For the text-containing cell, return its midpoint in [X, Y] coordinate format. 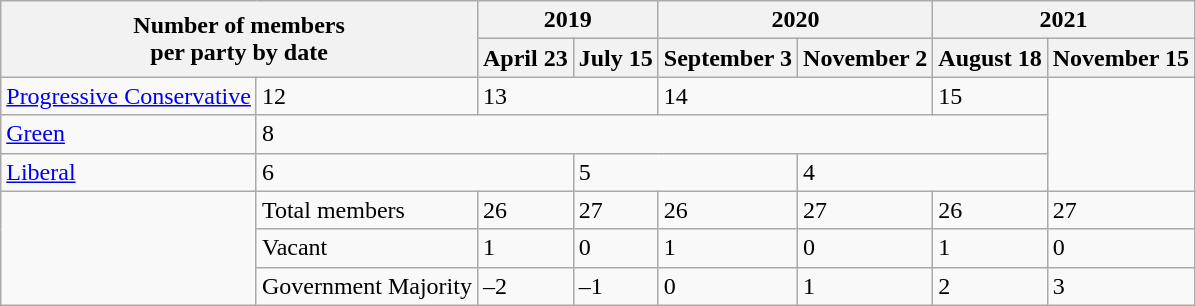
Progressive Conservative [129, 96]
14 [796, 96]
2019 [568, 20]
2020 [796, 20]
Liberal [129, 172]
Number of membersper party by date [240, 39]
August 18 [990, 58]
Total members [366, 210]
6 [414, 172]
November 15 [1120, 58]
November 2 [866, 58]
April 23 [525, 58]
5 [685, 172]
September 3 [728, 58]
–2 [525, 286]
July 15 [616, 58]
Vacant [366, 248]
15 [990, 96]
12 [366, 96]
Government Majority [366, 286]
13 [568, 96]
8 [652, 134]
3 [1120, 286]
4 [923, 172]
–1 [616, 286]
Green [129, 134]
2 [990, 286]
2021 [1064, 20]
